Output the (x, y) coordinate of the center of the cell containing the given text.  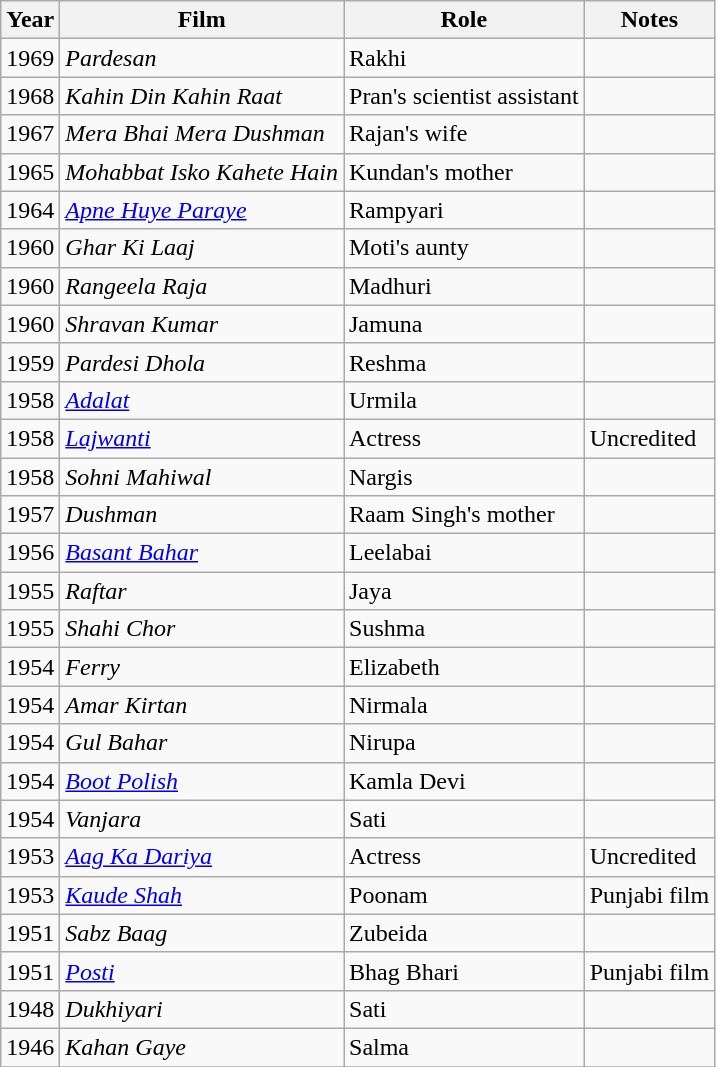
Moti's aunty (464, 248)
Rangeela Raja (202, 286)
Sabz Baag (202, 933)
Mera Bhai Mera Dushman (202, 134)
Bhag Bhari (464, 971)
Kamla Devi (464, 781)
Madhuri (464, 286)
1965 (30, 172)
Sushma (464, 629)
Film (202, 20)
Notes (649, 20)
Nirupa (464, 743)
Jamuna (464, 324)
Kahin Din Kahin Raat (202, 96)
Salma (464, 1047)
Year (30, 20)
Zubeida (464, 933)
Posti (202, 971)
Sohni Mahiwal (202, 477)
Basant Bahar (202, 553)
1959 (30, 362)
Apne Huye Paraye (202, 210)
Raam Singh's mother (464, 515)
1946 (30, 1047)
Adalat (202, 400)
Kaude Shah (202, 895)
Mohabbat Isko Kahete Hain (202, 172)
Pran's scientist assistant (464, 96)
Shahi Chor (202, 629)
Raftar (202, 591)
1969 (30, 58)
1956 (30, 553)
Pardesan (202, 58)
Poonam (464, 895)
Dukhiyari (202, 1009)
Boot Polish (202, 781)
Ghar Ki Laaj (202, 248)
1968 (30, 96)
Rampyari (464, 210)
Urmila (464, 400)
Vanjara (202, 819)
Aag Ka Dariya (202, 857)
1964 (30, 210)
Pardesi Dhola (202, 362)
1948 (30, 1009)
Nirmala (464, 705)
Jaya (464, 591)
1957 (30, 515)
1967 (30, 134)
Rajan's wife (464, 134)
Kundan's mother (464, 172)
Dushman (202, 515)
Rakhi (464, 58)
Ferry (202, 667)
Amar Kirtan (202, 705)
Role (464, 20)
Elizabeth (464, 667)
Nargis (464, 477)
Kahan Gaye (202, 1047)
Leelabai (464, 553)
Reshma (464, 362)
Gul Bahar (202, 743)
Shravan Kumar (202, 324)
Lajwanti (202, 438)
